For the text-containing cell, return its midpoint in [x, y] coordinate format. 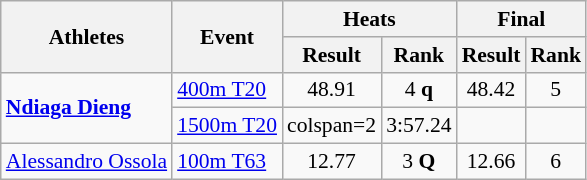
colspan=2 [332, 126]
4 q [418, 90]
3 Q [418, 162]
100m T63 [227, 162]
48.42 [492, 90]
400m T20 [227, 90]
Athletes [86, 36]
Heats [370, 19]
3:57.24 [418, 126]
1500m T20 [227, 126]
12.66 [492, 162]
Ndiaga Dieng [86, 108]
12.77 [332, 162]
48.91 [332, 90]
6 [556, 162]
Alessandro Ossola [86, 162]
Event [227, 36]
5 [556, 90]
Final [522, 19]
